Scan for the cell matching the given text and deliver its (x, y) coordinate at center. 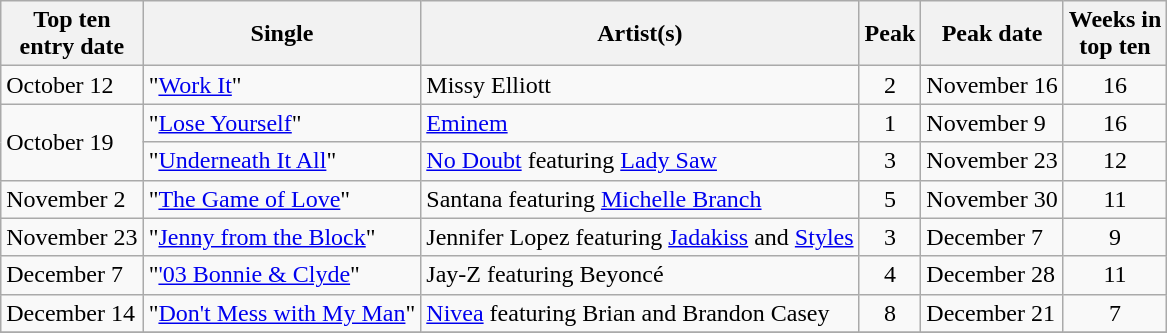
October 12 (72, 85)
Jennifer Lopez featuring Jadakiss and Styles (640, 237)
"Lose Yourself" (282, 123)
7 (1115, 313)
9 (1115, 237)
"Jenny from the Block" (282, 237)
Jay-Z featuring Beyoncé (640, 275)
8 (890, 313)
1 (890, 123)
"'03 Bonnie & Clyde" (282, 275)
December 28 (992, 275)
November 16 (992, 85)
4 (890, 275)
"Don't Mess with My Man" (282, 313)
"Underneath It All" (282, 161)
November 2 (72, 199)
November 9 (992, 123)
Top tenentry date (72, 34)
Eminem (640, 123)
Artist(s) (640, 34)
Peak (890, 34)
November 30 (992, 199)
Peak date (992, 34)
No Doubt featuring Lady Saw (640, 161)
Missy Elliott (640, 85)
12 (1115, 161)
Nivea featuring Brian and Brandon Casey (640, 313)
"Work It" (282, 85)
December 21 (992, 313)
December 14 (72, 313)
Santana featuring Michelle Branch (640, 199)
Weeks intop ten (1115, 34)
October 19 (72, 142)
5 (890, 199)
"The Game of Love" (282, 199)
Single (282, 34)
2 (890, 85)
